From the cell containing the given text, extract its center point as (X, Y) coordinate. 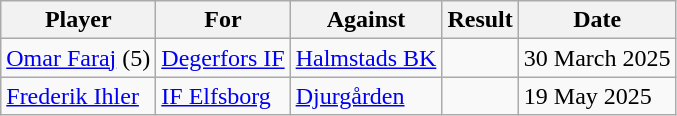
Halmstads BK (366, 58)
Omar Faraj (5) (78, 58)
For (223, 20)
Djurgården (366, 96)
Against (366, 20)
19 May 2025 (597, 96)
Date (597, 20)
IF Elfsborg (223, 96)
Player (78, 20)
Degerfors IF (223, 58)
Frederik Ihler (78, 96)
30 March 2025 (597, 58)
Result (480, 20)
